Extract the (x, y) coordinate from the center of the cell holding the provided text.  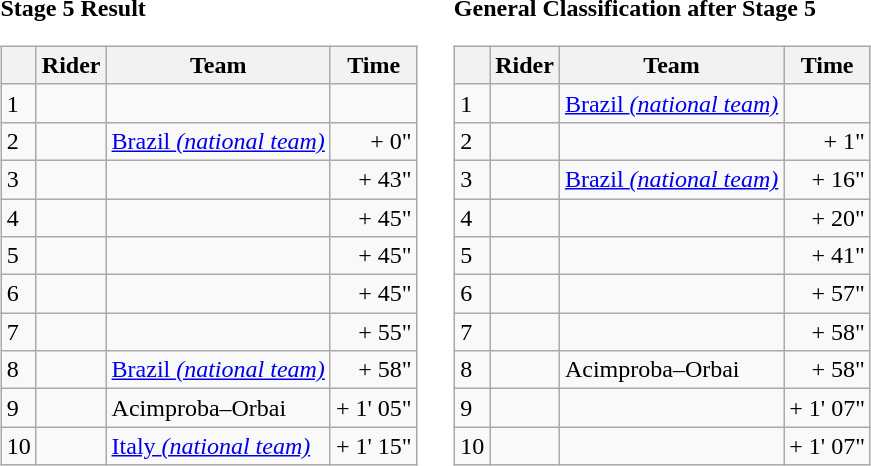
Italy (national team) (218, 446)
+ 41" (828, 256)
+ 1' 05" (374, 408)
+ 1" (828, 141)
+ 1' 15" (374, 446)
+ 20" (828, 217)
+ 43" (374, 179)
+ 0" (374, 141)
+ 16" (828, 179)
+ 55" (374, 332)
+ 57" (828, 294)
